Output the (x, y) coordinate of the center of the cell containing the given text.  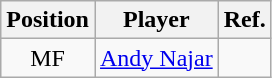
Player (156, 20)
MF (48, 58)
Position (48, 20)
Ref. (244, 20)
Andy Najar (156, 58)
